Determine the (x, y) coordinate at the center of the cell enclosing the given text.  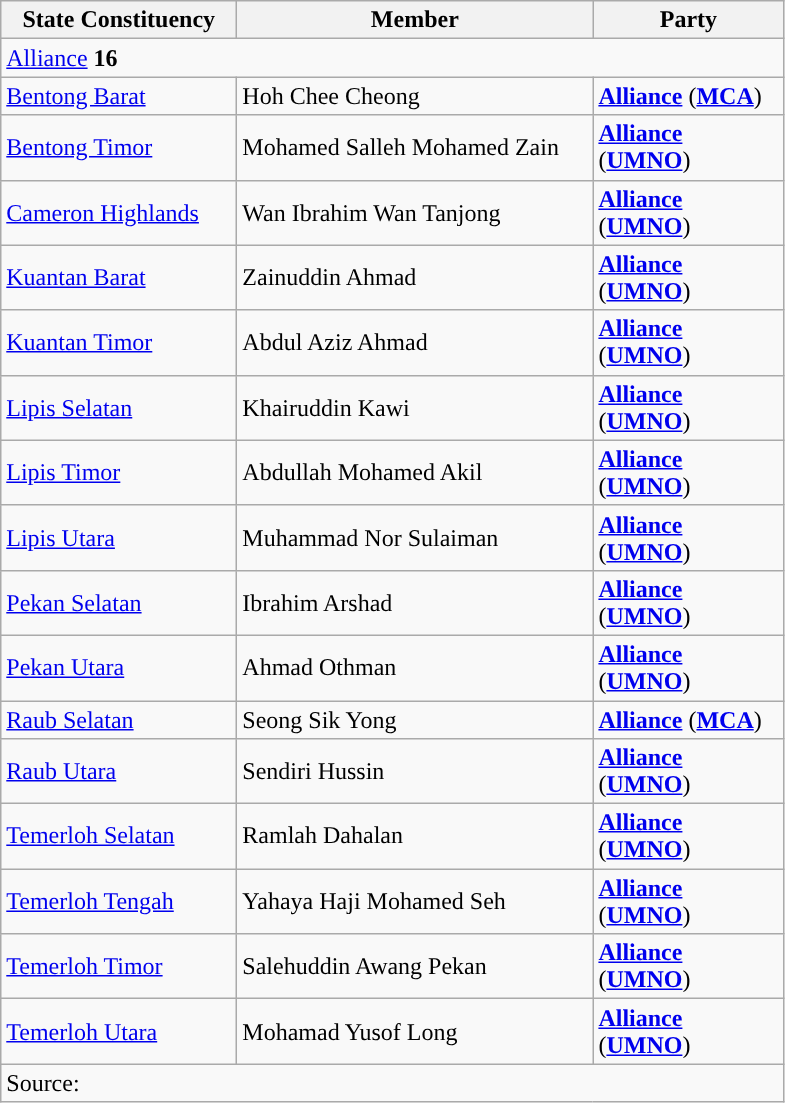
Sendiri Hussin (415, 772)
Raub Utara (119, 772)
Alliance 16 (392, 58)
Temerloh Timor (119, 966)
Ahmad Othman (415, 668)
Lipis Timor (119, 472)
Kuantan Timor (119, 342)
Zainuddin Ahmad (415, 278)
Pekan Selatan (119, 602)
Party (688, 20)
Lipis Utara (119, 538)
Seong Sik Yong (415, 719)
Temerloh Selatan (119, 836)
Abdullah Mohamed Akil (415, 472)
Source: (392, 1083)
Mohamad Yusof Long (415, 1032)
Lipis Selatan (119, 408)
Mohamed Salleh Mohamed Zain (415, 148)
Abdul Aziz Ahmad (415, 342)
Bentong Timor (119, 148)
Kuantan Barat (119, 278)
Wan Ibrahim Wan Tanjong (415, 212)
Bentong Barat (119, 96)
Ibrahim Arshad (415, 602)
Hoh Chee Cheong (415, 96)
Ramlah Dahalan (415, 836)
Temerloh Tengah (119, 902)
Pekan Utara (119, 668)
Raub Selatan (119, 719)
State Constituency (119, 20)
Salehuddin Awang Pekan (415, 966)
Muhammad Nor Sulaiman (415, 538)
Temerloh Utara (119, 1032)
Member (415, 20)
Yahaya Haji Mohamed Seh (415, 902)
Khairuddin Kawi (415, 408)
Cameron Highlands (119, 212)
